Return (x, y) of the center of cell containing provided text 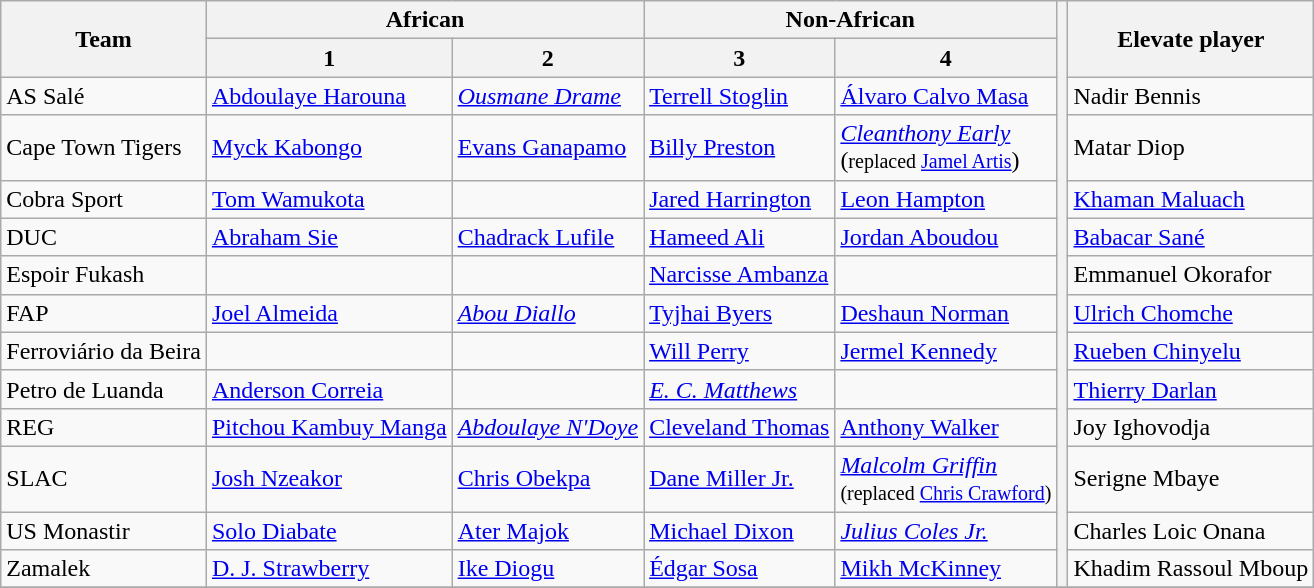
1 (329, 58)
Dane Miller Jr. (740, 478)
Cape Town Tigers (104, 148)
DUC (104, 237)
Khaman Maluach (1191, 199)
Mikh McKinney (946, 569)
Michael Dixon (740, 531)
Anderson Correia (329, 389)
Elevate player (1191, 39)
Billy Preston (740, 148)
Babacar Sané (1191, 237)
Pitchou Kambuy Manga (329, 427)
Jared Harrington (740, 199)
Will Perry (740, 351)
Anthony Walker (946, 427)
Khadim Rassoul Mboup (1191, 569)
Chadrack Lufile (548, 237)
Malcolm Griffin (replaced Chris Crawford) (946, 478)
Ater Majok (548, 531)
Tyjhai Byers (740, 313)
Cobra Sport (104, 199)
Emmanuel Okorafor (1191, 275)
Cleveland Thomas (740, 427)
Tom Wamukota (329, 199)
Myck Kabongo (329, 148)
Cleanthony Early (replaced Jamel Artis) (946, 148)
Álvaro Calvo Masa (946, 96)
Ike Diogu (548, 569)
Terrell Stoglin (740, 96)
Jermel Kennedy (946, 351)
Solo Diabate (329, 531)
Édgar Sosa (740, 569)
REG (104, 427)
Espoir Fukash (104, 275)
Zamalek (104, 569)
African (424, 20)
Jordan Aboudou (946, 237)
Thierry Darlan (1191, 389)
3 (740, 58)
Non-African (850, 20)
2 (548, 58)
D. J. Strawberry (329, 569)
Narcisse Ambanza (740, 275)
Charles Loic Onana (1191, 531)
Leon Hampton (946, 199)
US Monastir (104, 531)
Ousmane Drame (548, 96)
Joy Ighovodja (1191, 427)
Hameed Ali (740, 237)
Abdoulaye Harouna (329, 96)
SLAC (104, 478)
Petro de Luanda (104, 389)
E. C. Matthews (740, 389)
Josh Nzeakor (329, 478)
4 (946, 58)
Team (104, 39)
Nadir Bennis (1191, 96)
Abou Diallo (548, 313)
Abraham Sie (329, 237)
AS Salé (104, 96)
Julius Coles Jr. (946, 531)
Rueben Chinyelu (1191, 351)
FAP (104, 313)
Abdoulaye N'Doye (548, 427)
Evans Ganapamo (548, 148)
Ferroviário da Beira (104, 351)
Chris Obekpa (548, 478)
Matar Diop (1191, 148)
Joel Almeida (329, 313)
Deshaun Norman (946, 313)
Ulrich Chomche (1191, 313)
Serigne Mbaye (1191, 478)
